Return the (X, Y) coordinate for the center point of the cell that contains the specified text.  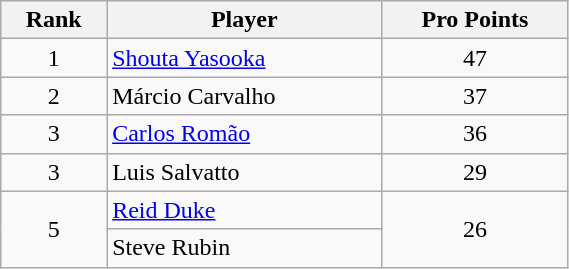
Luis Salvatto (244, 172)
Rank (54, 20)
Márcio Carvalho (244, 96)
37 (475, 96)
Player (244, 20)
Steve Rubin (244, 248)
Shouta Yasooka (244, 58)
Reid Duke (244, 210)
2 (54, 96)
26 (475, 229)
36 (475, 134)
47 (475, 58)
29 (475, 172)
Pro Points (475, 20)
1 (54, 58)
Carlos Romão (244, 134)
5 (54, 229)
